Capture the cell that displays the provided text and extract its [x, y] central coordinate. 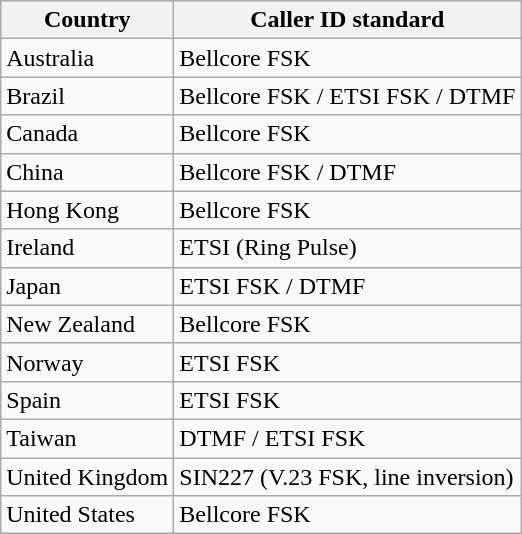
ETSI (Ring Pulse) [348, 248]
United States [88, 515]
Brazil [88, 96]
Norway [88, 362]
Australia [88, 58]
Spain [88, 400]
Ireland [88, 248]
Canada [88, 134]
Bellcore FSK / ETSI FSK / DTMF [348, 96]
Taiwan [88, 438]
Bellcore FSK / DTMF [348, 172]
Caller ID standard [348, 20]
Country [88, 20]
Hong Kong [88, 210]
China [88, 172]
DTMF / ETSI FSK [348, 438]
New Zealand [88, 324]
SIN227 (V.23 FSK, line inversion) [348, 477]
United Kingdom [88, 477]
Japan [88, 286]
ETSI FSK / DTMF [348, 286]
